For the text-containing cell, return its midpoint in (x, y) coordinate format. 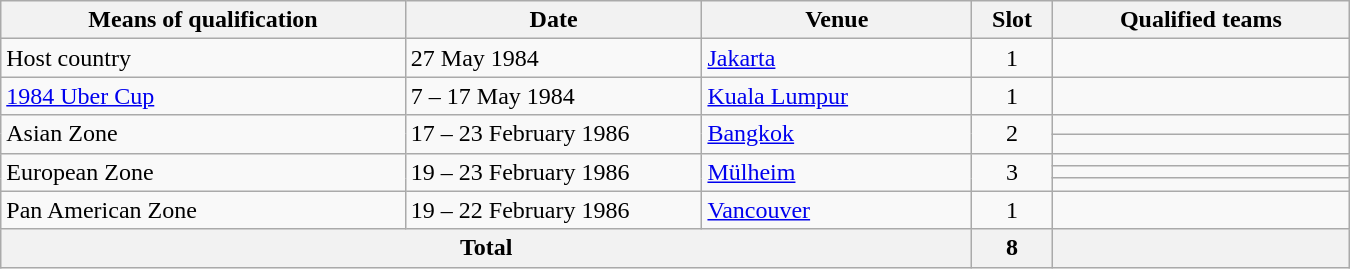
Total (486, 248)
Kuala Lumpur (837, 96)
2 (1012, 134)
Pan American Zone (204, 210)
27 May 1984 (554, 58)
Date (554, 20)
Mülheim (837, 172)
Bangkok (837, 134)
Jakarta (837, 58)
Vancouver (837, 210)
Venue (837, 20)
Qualified teams (1202, 20)
Slot (1012, 20)
Asian Zone (204, 134)
Host country (204, 58)
19 – 22 February 1986 (554, 210)
Means of qualification (204, 20)
8 (1012, 248)
7 – 17 May 1984 (554, 96)
3 (1012, 172)
19 – 23 February 1986 (554, 172)
17 – 23 February 1986 (554, 134)
European Zone (204, 172)
1984 Uber Cup (204, 96)
